Return (x, y) of the center of cell containing provided text 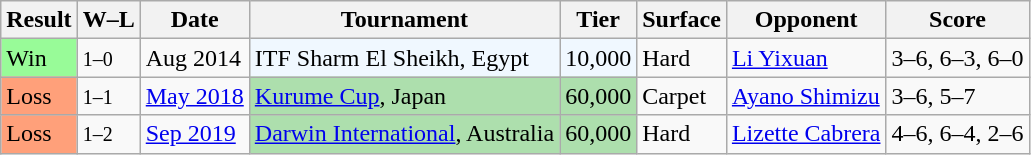
3–6, 5–7 (958, 96)
Score (958, 20)
4–6, 6–4, 2–6 (958, 134)
Sep 2019 (194, 134)
1–2 (108, 134)
Opponent (806, 20)
Win (39, 58)
Kurume Cup, Japan (404, 96)
10,000 (598, 58)
Tier (598, 20)
1–1 (108, 96)
Lizette Cabrera (806, 134)
3–6, 6–3, 6–0 (958, 58)
Surface (682, 20)
Darwin International, Australia (404, 134)
ITF Sharm El Sheikh, Egypt (404, 58)
Result (39, 20)
Li Yixuan (806, 58)
1–0 (108, 58)
Tournament (404, 20)
Carpet (682, 96)
Ayano Shimizu (806, 96)
Date (194, 20)
W–L (108, 20)
May 2018 (194, 96)
Aug 2014 (194, 58)
